From the cell containing the given text, extract its center point as (X, Y) coordinate. 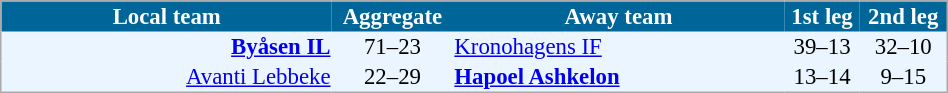
Hapoel Ashkelon (618, 77)
2nd leg (904, 16)
Avanti Lebbeke (166, 77)
1st leg (822, 16)
22–29 (392, 77)
32–10 (904, 47)
Local team (166, 16)
9–15 (904, 77)
Byåsen IL (166, 47)
Away team (618, 16)
Kronohagens IF (618, 47)
39–13 (822, 47)
13–14 (822, 77)
71–23 (392, 47)
Aggregate (392, 16)
